For the text-containing cell, return its midpoint in (x, y) coordinate format. 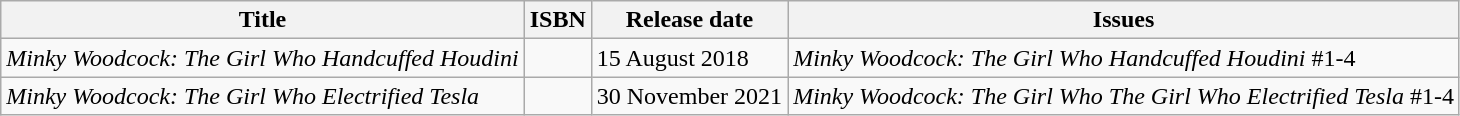
Issues (1124, 20)
Minky Woodcock: The Girl Who The Girl Who Electrified Tesla #1-4 (1124, 96)
Release date (689, 20)
Minky Woodcock: The Girl Who Handcuffed Houdini (262, 58)
ISBN (558, 20)
Minky Woodcock: The Girl Who Handcuffed Houdini #1-4 (1124, 58)
30 November 2021 (689, 96)
Minky Woodcock: The Girl Who Electrified Tesla (262, 96)
15 August 2018 (689, 58)
Title (262, 20)
